Search for the cell housing the specified text and yield its [x, y] center coordinate. 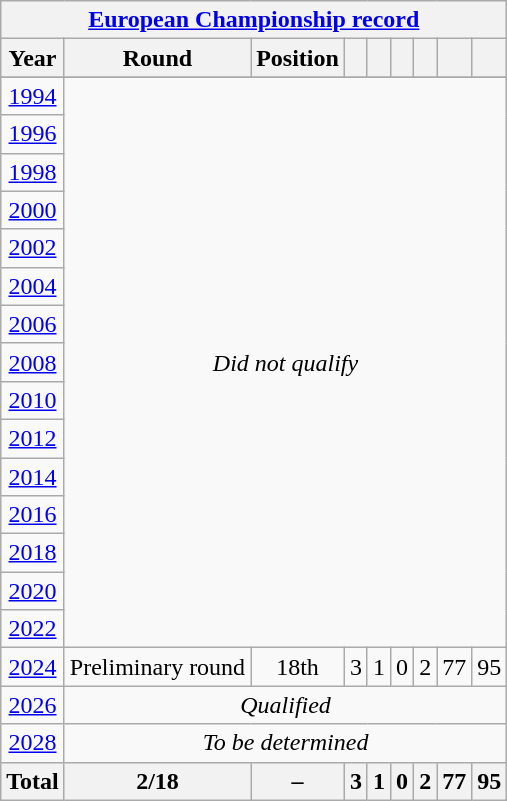
2/18 [157, 781]
Round [157, 58]
2014 [33, 477]
2008 [33, 362]
2000 [33, 210]
Position [298, 58]
18th [298, 667]
2020 [33, 591]
Qualified [285, 705]
Total [33, 781]
1996 [33, 134]
2010 [33, 400]
2006 [33, 324]
Preliminary round [157, 667]
European Championship record [254, 20]
– [298, 781]
To be determined [285, 743]
2012 [33, 438]
2028 [33, 743]
2018 [33, 553]
2024 [33, 667]
2016 [33, 515]
2022 [33, 629]
Year [33, 58]
1998 [33, 172]
2004 [33, 286]
1994 [33, 96]
2026 [33, 705]
2002 [33, 248]
Did not qualify [285, 362]
